Capture the cell that displays the provided text and extract its (x, y) central coordinate. 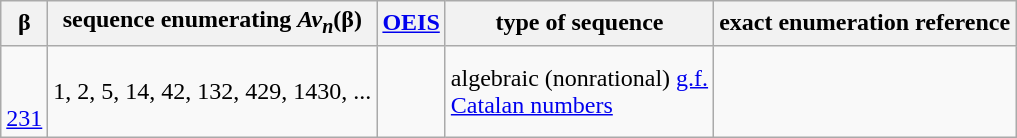
231 (24, 91)
OEIS (411, 23)
algebraic (nonrational) g.f. Catalan numbers (579, 91)
sequence enumerating Avn(β) (212, 23)
β (24, 23)
type of sequence (579, 23)
1, 2, 5, 14, 42, 132, 429, 1430, ... (212, 91)
exact enumeration reference (865, 23)
